Provide the (X, Y) coordinate of the cell's center where the given text is located.  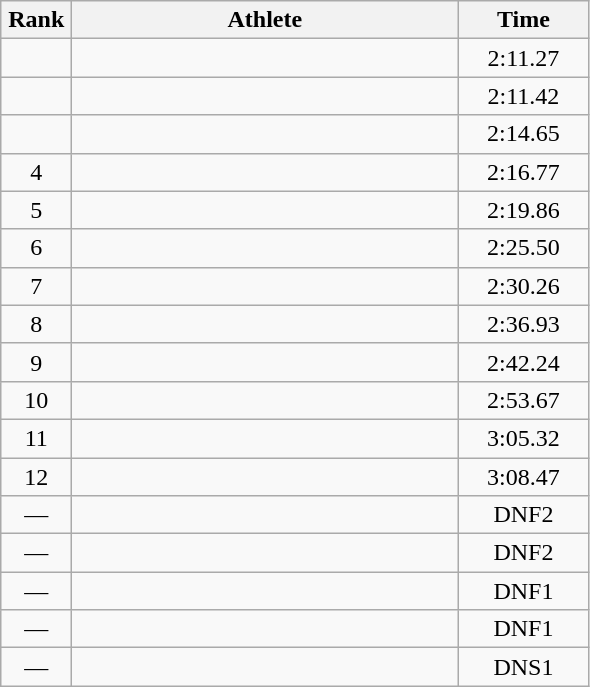
Rank (36, 20)
2:11.27 (524, 58)
11 (36, 438)
9 (36, 362)
7 (36, 286)
2:53.67 (524, 400)
6 (36, 248)
2:30.26 (524, 286)
2:42.24 (524, 362)
2:36.93 (524, 324)
2:11.42 (524, 96)
Time (524, 20)
5 (36, 210)
3:08.47 (524, 477)
3:05.32 (524, 438)
12 (36, 477)
2:14.65 (524, 134)
2:25.50 (524, 248)
2:16.77 (524, 172)
DNS1 (524, 667)
10 (36, 400)
8 (36, 324)
2:19.86 (524, 210)
4 (36, 172)
Athlete (265, 20)
